Return the (x, y) coordinate for the center point of the cell that contains the specified text.  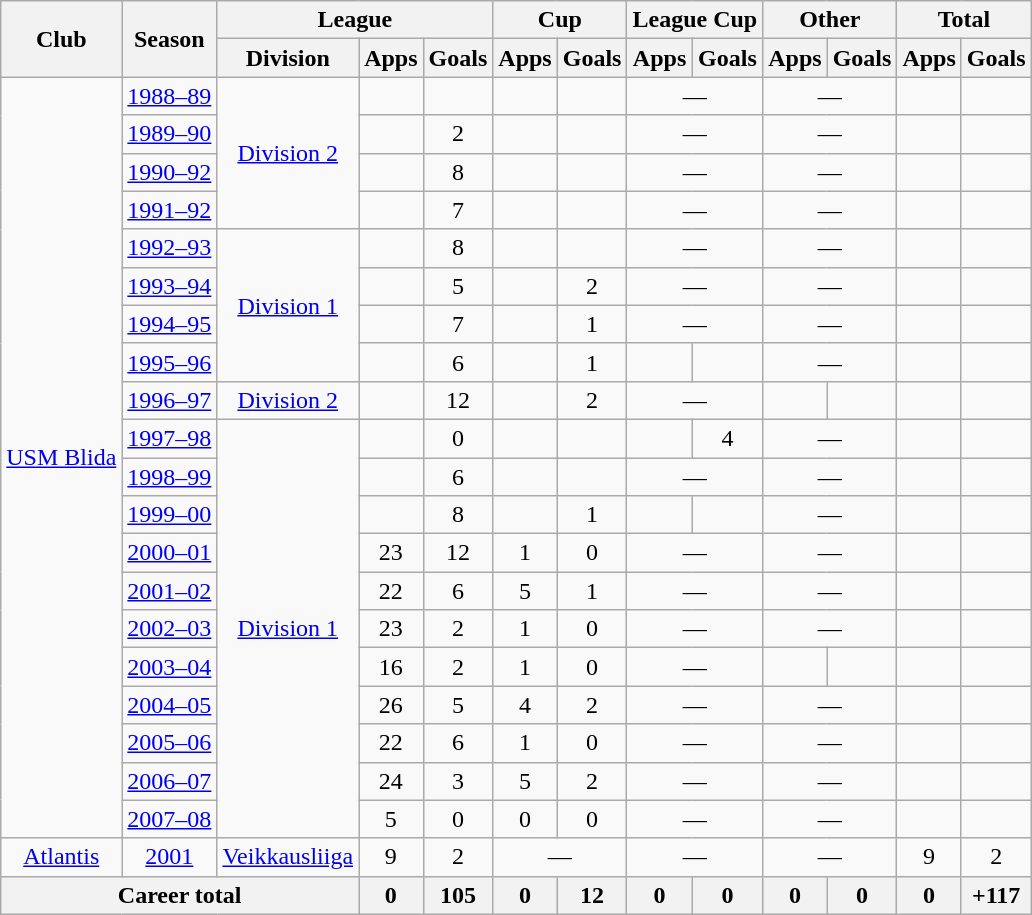
1999–00 (170, 515)
105 (458, 895)
Total (964, 20)
2002–03 (170, 629)
1995–96 (170, 362)
1997–98 (170, 438)
1990–92 (170, 172)
24 (391, 781)
1994–95 (170, 324)
2006–07 (170, 781)
Club (62, 39)
+117 (996, 895)
1991–92 (170, 210)
Cup (560, 20)
2003–04 (170, 667)
2001 (170, 857)
26 (391, 705)
2005–06 (170, 743)
1992–93 (170, 248)
1993–94 (170, 286)
16 (391, 667)
1996–97 (170, 400)
1998–99 (170, 477)
1988–89 (170, 96)
Other (830, 20)
Atlantis (62, 857)
2001–02 (170, 591)
2007–08 (170, 819)
Veikkausliiga (288, 857)
2004–05 (170, 705)
League Cup (695, 20)
2000–01 (170, 553)
Division (288, 58)
Season (170, 39)
1989–90 (170, 134)
USM Blida (62, 458)
League (355, 20)
3 (458, 781)
Career total (180, 895)
